Scan for the cell matching the given text and deliver its [X, Y] coordinate at center. 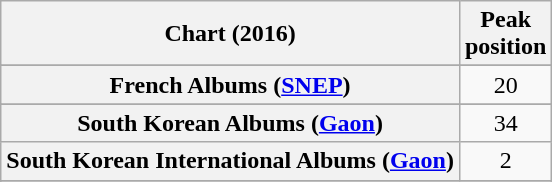
South Korean International Albums (Gaon) [230, 161]
2 [505, 161]
French Albums (SNEP) [230, 85]
Peakposition [505, 34]
Chart (2016) [230, 34]
34 [505, 123]
South Korean Albums (Gaon) [230, 123]
20 [505, 85]
